For the text-containing cell, return its midpoint in [x, y] coordinate format. 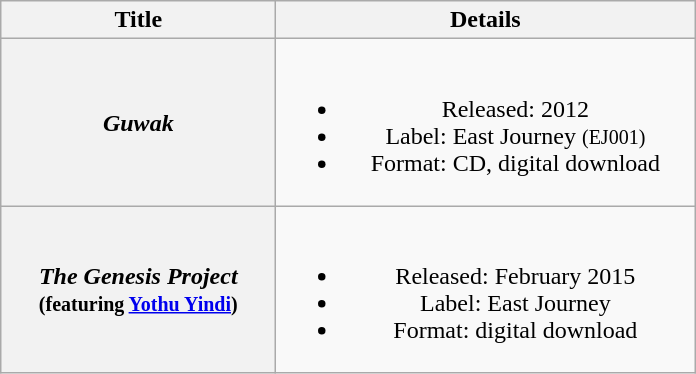
Title [138, 20]
Released: 2012Label: East Journey (EJ001)Format: CD, digital download [486, 122]
The Genesis Project (featuring Yothu Yindi) [138, 290]
Guwak [138, 122]
Details [486, 20]
Released: February 2015Label: East JourneyFormat: digital download [486, 290]
